Pinpoint the cell where the given text exists, returning its [X, Y] midpoint coordinate. 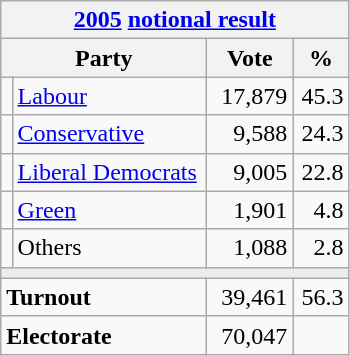
1,088 [250, 248]
Party [104, 58]
24.3 [321, 134]
Electorate [104, 335]
Vote [250, 58]
4.8 [321, 210]
56.3 [321, 297]
9,588 [250, 134]
2.8 [321, 248]
Labour [110, 96]
39,461 [250, 297]
45.3 [321, 96]
Green [110, 210]
22.8 [321, 172]
% [321, 58]
1,901 [250, 210]
Conservative [110, 134]
Others [110, 248]
Liberal Democrats [110, 172]
2005 notional result [175, 20]
9,005 [250, 172]
Turnout [104, 297]
70,047 [250, 335]
17,879 [250, 96]
